Capture the cell that displays the provided text and extract its (x, y) central coordinate. 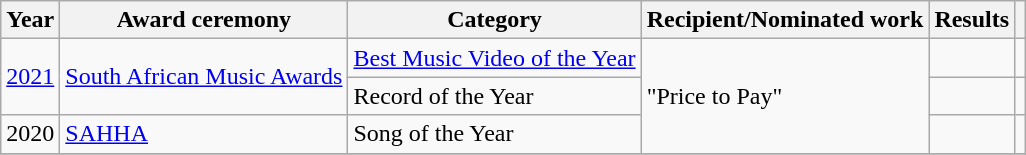
2020 (30, 134)
Recipient/Nominated work (785, 20)
Category (494, 20)
Year (30, 20)
Record of the Year (494, 96)
Award ceremony (204, 20)
Best Music Video of the Year (494, 58)
SAHHA (204, 134)
Results (972, 20)
2021 (30, 77)
South African Music Awards (204, 77)
Song of the Year (494, 134)
"Price to Pay" (785, 96)
